Locate the cell with the specified text and output its (x, y) center coordinate. 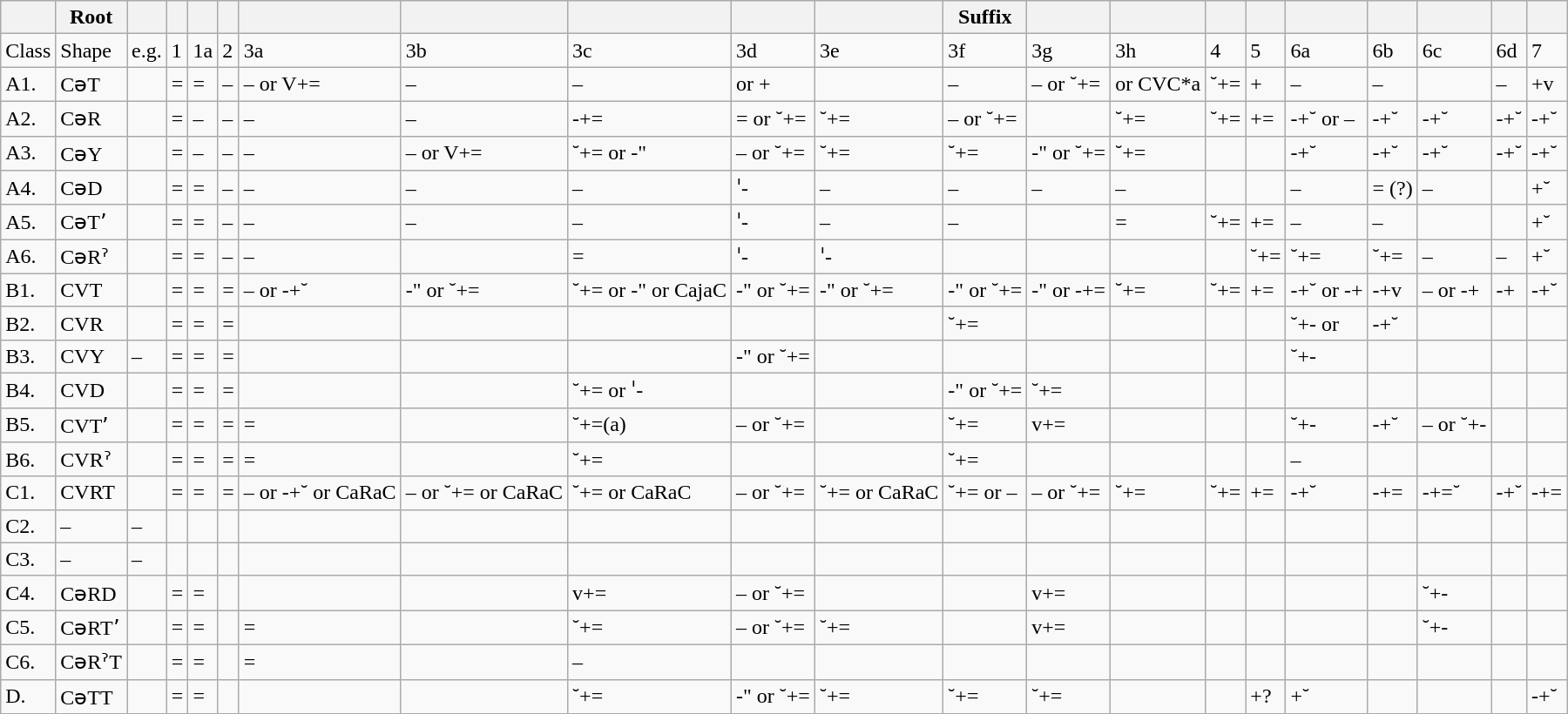
˘+= or – (985, 493)
CVRT (91, 493)
-+˘ or – (1327, 118)
– or -+ (1455, 290)
+ (1266, 84)
B1. (28, 290)
– or ˘+- (1455, 425)
e.g. (147, 51)
CəR (91, 118)
– or -+˘ (320, 290)
A6. (28, 257)
6b (1392, 51)
CVR (91, 323)
3g (1069, 51)
CVRˀ (91, 460)
5 (1266, 51)
CəRˀ (91, 257)
CəRˀT (91, 662)
A5. (28, 222)
= (?) (1392, 188)
C1. (28, 493)
˘+= or ˈ- (650, 390)
C5. (28, 628)
6c (1455, 51)
C3. (28, 559)
– or -+˘ or CaRaC (320, 493)
CəT (91, 84)
3d (773, 51)
+? (1266, 697)
A1. (28, 84)
3f (985, 51)
B3. (28, 356)
CəTʼ (91, 222)
˘+= or -" (650, 153)
B2. (28, 323)
˘+= or -" or CajaC (650, 290)
CVY (91, 356)
1a (203, 51)
or CVC*a (1159, 84)
-+˘ or -+ (1327, 290)
-+ (1509, 290)
3c (650, 51)
Suffix (985, 17)
Class (28, 51)
3h (1159, 51)
CəRTʼ (91, 628)
CVT (91, 290)
7 (1546, 51)
-" or -+= (1069, 290)
CəTT (91, 697)
-+=˘ (1455, 493)
6d (1509, 51)
CəRD (91, 593)
3a (320, 51)
B4. (28, 390)
Shape (91, 51)
3e (878, 51)
A2. (28, 118)
D. (28, 697)
+v (1546, 84)
-+v (1392, 290)
CVD (91, 390)
3b (484, 51)
˘+- or (1327, 323)
C6. (28, 662)
˘+=(a) (650, 425)
– or ˘+= or CaRaC (484, 493)
CəY (91, 153)
4 (1226, 51)
CəD (91, 188)
C4. (28, 593)
B5. (28, 425)
= or ˘+= (773, 118)
6a (1327, 51)
2 (228, 51)
B6. (28, 460)
A4. (28, 188)
Root (91, 17)
A3. (28, 153)
or + (773, 84)
CVTʼ (91, 425)
1 (178, 51)
C2. (28, 526)
